Output the [x, y] coordinate of the center of the cell containing the given text.  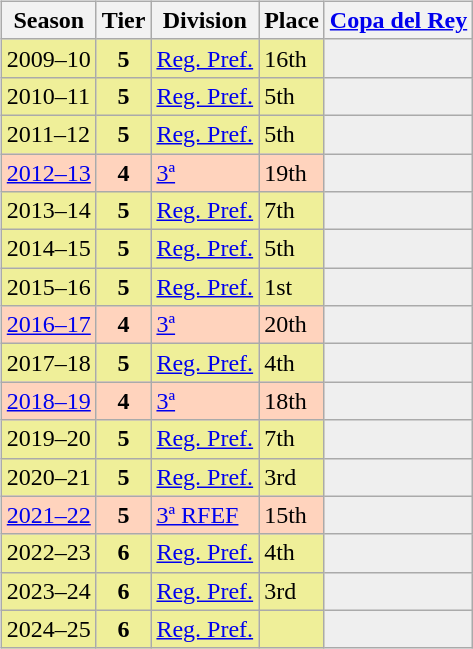
Place [292, 20]
Season [48, 20]
2013–14 [48, 211]
2020–21 [48, 477]
2022–23 [48, 553]
2023–24 [48, 591]
2011–12 [48, 134]
2014–15 [48, 249]
Division [205, 20]
2018–19 [48, 401]
Tier [124, 20]
2012–13 [48, 173]
2019–20 [48, 439]
15th [292, 515]
2024–25 [48, 629]
2016–17 [48, 325]
3ª RFEF [205, 515]
2010–11 [48, 96]
1st [292, 287]
16th [292, 58]
2009–10 [48, 58]
2017–18 [48, 363]
2021–22 [48, 515]
2015–16 [48, 287]
18th [292, 401]
Copa del Rey [398, 20]
19th [292, 173]
20th [292, 325]
